Capture the cell that displays the provided text and extract its [X, Y] central coordinate. 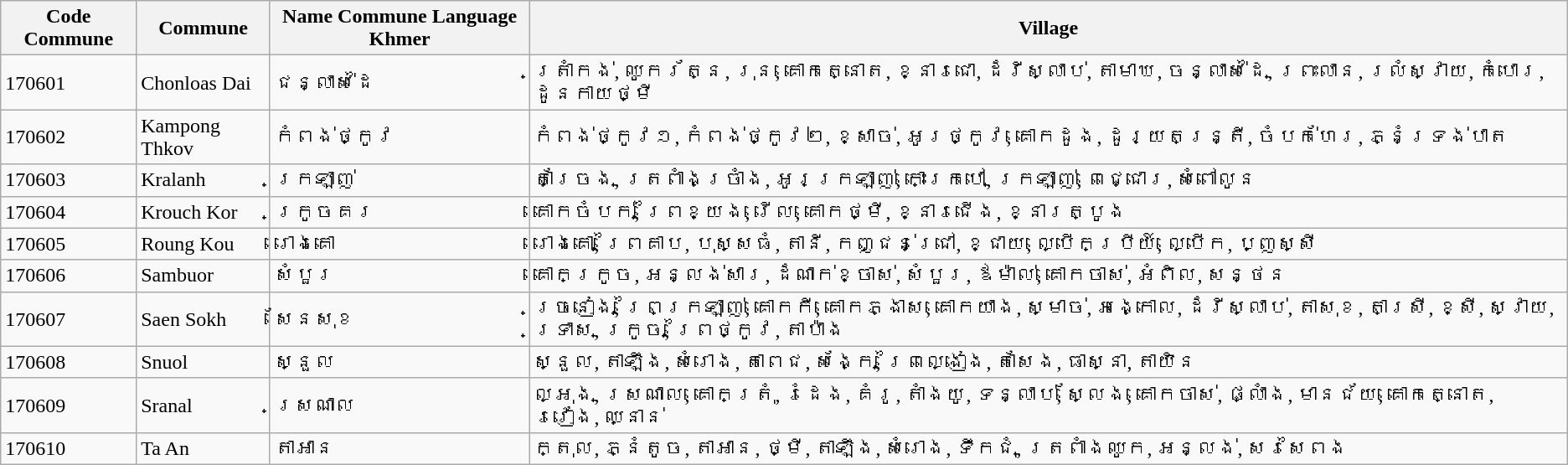
Village [1049, 28]
តាច្រែង, ត្រពាំងច្រាំង, អូរក្រឡាញ់, កោះក្របៅ, ក្រឡាញ់, ពេជ្ជោរ, សំពៅលូន [1049, 180]
170603 [69, 180]
ក្តុល, ភ្នំតូច, តាអាន, ថ្មី, តាឡឹង, សំរោង, ទឹកជុំ, ត្រពាំងឈូក, អន្លង់, សរសៃពង [1049, 448]
ស្នួល [400, 362]
170604 [69, 212]
Roung Kou [204, 244]
Commune [204, 28]
កំពង់ថ្កូវ [400, 137]
ច្រនៀង, ព្រៃក្រឡាញ់, គោកកី, គោកភ្ងាស, គោកយាង, ស្មាច់, អង្កោល, ដំរីស្លាប់, តាសុខ, តាស្រី, ខ្សី, ស្វាយ, ទ្រាស, ក្រូច, ព្រៃថ្កូវ, តាប៉ាង [1049, 318]
170607 [69, 318]
Name Commune Language Khmer [400, 28]
170608 [69, 362]
Saen Sokh [204, 318]
ក្រូចគរ [400, 212]
ស្រណាល [400, 406]
Code Commune [69, 28]
170609 [69, 406]
ត្រាំកង់, ឈូករ័ត្ន, រុន, គោកត្នោត, ខ្នារជោ, ដំរីស្លាប់, តាមាឃ, ចន្លាស់ដៃ, ព្រះលាន, រលំស្វាយ, កំបោរ, ដូនកាយថ្មី [1049, 82]
Snuol [204, 362]
ស្នួល, តាឡឹង, សំរោង, តាពេជ, សងែ្ក, ព្រៃល្ងៀង, តាសែង, ធាស្នា, តាយិន [1049, 362]
សែនសុខ [400, 318]
តាអាន [400, 448]
Chonloas Dai [204, 82]
170601 [69, 82]
ល្អុង, ស្រណាល, គោកត្រុំ, រំដេង, គំរូ, តាំងយូ, ទន្លាប់, សែ្លង, គោកចាស់, ផ្លាំង, មានជ័យ, គោកត្នោត, រវៀង, ឈ្នាន់ [1049, 406]
170610 [69, 448]
សំបួរ [400, 276]
170606 [69, 276]
រោងគោ [400, 244]
គោកចំបក់, ព្រៃខ្យង, រើល, គោកថ្មី, ខ្នារជើង, ខ្នារត្បូង [1049, 212]
Krouch Kor [204, 212]
រោងគោ, ព្រៃគាប, បុស្សធំ, តានី, កញ្ជន់ជ្រៅ, ខ្ជាយ, ល្បើកប្រីយ៍, ល្បើក, ប្ញស្សី [1049, 244]
Kralanh [204, 180]
Sranal [204, 406]
Ta An [204, 448]
ក្រឡាញ់ [400, 180]
170605 [69, 244]
Sambuor [204, 276]
170602 [69, 137]
កំពង់ថ្កូវ១, កំពង់ថ្កូវ២, ខ្សាច់, អូរថ្កូវ, គោកដូង, ដូរ្យតន្រ្តី, ចំបក់ហែរ, ភ្នំទ្រង់បាត [1049, 137]
ជន្លាស់ដៃ [400, 82]
Kampong Thkov [204, 137]
គោកក្រូច, អន្លង់សារ, ដំណាក់ខ្ចាស់, សំបួរ, ឪម៉ាល់, គោកចាស់, អំពិល, សន្ថន [1049, 276]
